Return the [x, y] coordinate for the center point of the cell that contains the specified text.  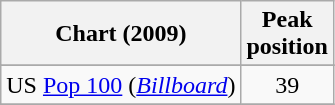
Chart (2009) [121, 34]
39 [287, 85]
Peakposition [287, 34]
US Pop 100 (Billboard) [121, 85]
